Identify which cell holds the provided text, then report its (x, y) central coordinate. 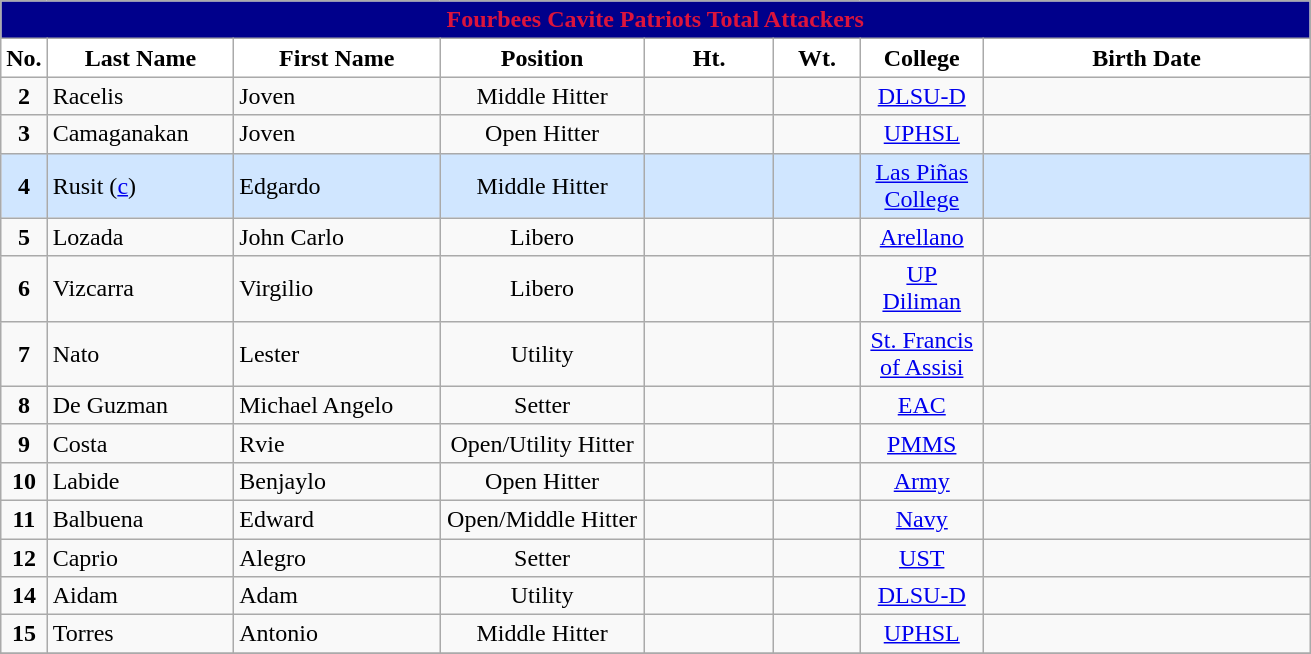
Torres (140, 634)
First Name (337, 58)
Lester (337, 354)
5 (24, 237)
14 (24, 596)
Antonio (337, 634)
Last Name (140, 58)
Army (922, 481)
Wt. (817, 58)
Vizcarra (140, 288)
Camaganakan (140, 134)
Benjaylo (337, 481)
15 (24, 634)
10 (24, 481)
St. Francis of Assisi (922, 354)
4 (24, 186)
Open/Middle Hitter (542, 519)
Arellano (922, 237)
Costa (140, 443)
Ht. (709, 58)
Caprio (140, 557)
Aidam (140, 596)
9 (24, 443)
Birth Date (1147, 58)
6 (24, 288)
Virgilio (337, 288)
Navy (922, 519)
UP Diliman (922, 288)
Nato (140, 354)
Lozada (140, 237)
Las Piñas College (922, 186)
2 (24, 96)
Rusit (c) (140, 186)
EAC (922, 405)
Balbuena (140, 519)
8 (24, 405)
De Guzman (140, 405)
Position (542, 58)
No. (24, 58)
Fourbees Cavite Patriots Total Attackers (656, 20)
Adam (337, 596)
Rvie (337, 443)
Labide (140, 481)
Edgardo (337, 186)
UST (922, 557)
Racelis (140, 96)
Alegro (337, 557)
PMMS (922, 443)
College (922, 58)
Open/Utility Hitter (542, 443)
Edward (337, 519)
11 (24, 519)
John Carlo (337, 237)
3 (24, 134)
Michael Angelo (337, 405)
7 (24, 354)
12 (24, 557)
